Capture the cell that displays the provided text and extract its [X, Y] central coordinate. 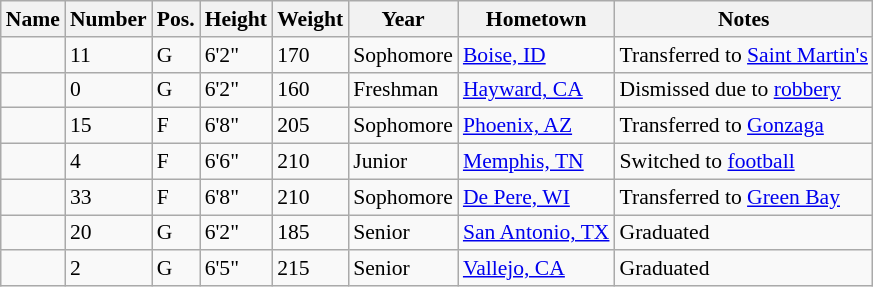
Hayward, CA [536, 90]
Switched to football [744, 162]
4 [108, 162]
6'5" [236, 269]
Weight [310, 19]
Height [236, 19]
De Pere, WI [536, 197]
Year [403, 19]
2 [108, 269]
Boise, ID [536, 55]
205 [310, 126]
Transferred to Green Bay [744, 197]
Notes [744, 19]
Dismissed due to robbery [744, 90]
Junior [403, 162]
6'6" [236, 162]
Freshman [403, 90]
Vallejo, CA [536, 269]
0 [108, 90]
185 [310, 233]
San Antonio, TX [536, 233]
Transferred to Saint Martin's [744, 55]
Phoenix, AZ [536, 126]
Name [33, 19]
Pos. [176, 19]
Memphis, TN [536, 162]
170 [310, 55]
215 [310, 269]
Number [108, 19]
160 [310, 90]
15 [108, 126]
Transferred to Gonzaga [744, 126]
11 [108, 55]
20 [108, 233]
33 [108, 197]
Hometown [536, 19]
